Determine the [x, y] coordinate at the center of the cell enclosing the given text.  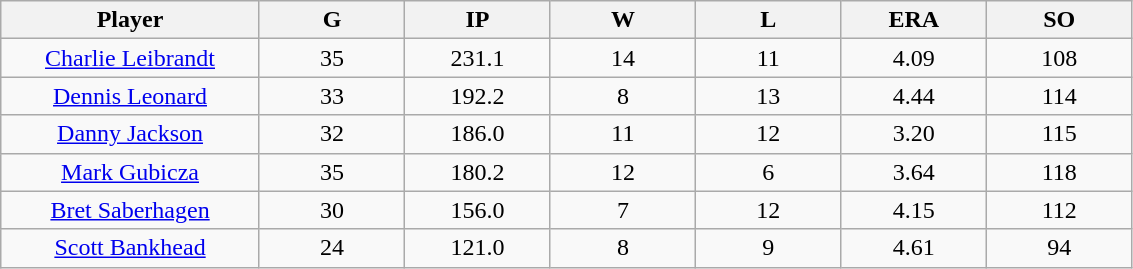
30 [332, 210]
112 [1059, 210]
192.2 [478, 96]
118 [1059, 172]
Mark Gubicza [130, 172]
114 [1059, 96]
33 [332, 96]
6 [768, 172]
Scott Bankhead [130, 248]
3.20 [914, 134]
4.61 [914, 248]
4.09 [914, 58]
L [768, 20]
3.64 [914, 172]
13 [768, 96]
180.2 [478, 172]
231.1 [478, 58]
4.44 [914, 96]
108 [1059, 58]
7 [622, 210]
W [622, 20]
IP [478, 20]
Bret Saberhagen [130, 210]
121.0 [478, 248]
Danny Jackson [130, 134]
Dennis Leonard [130, 96]
156.0 [478, 210]
G [332, 20]
Player [130, 20]
9 [768, 248]
SO [1059, 20]
24 [332, 248]
Charlie Leibrandt [130, 58]
32 [332, 134]
115 [1059, 134]
14 [622, 58]
94 [1059, 248]
4.15 [914, 210]
ERA [914, 20]
186.0 [478, 134]
